Return the [X, Y] coordinate for the center point of the cell that contains the specified text.  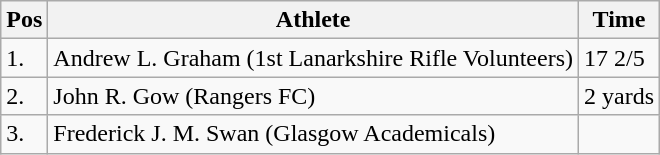
Time [620, 20]
2. [24, 96]
2 yards [620, 96]
Pos [24, 20]
17 2/5 [620, 58]
Frederick J. M. Swan (Glasgow Academicals) [314, 134]
John R. Gow (Rangers FC) [314, 96]
1. [24, 58]
Athlete [314, 20]
Andrew L. Graham (1st Lanarkshire Rifle Volunteers) [314, 58]
3. [24, 134]
